Identify which cell holds the provided text, then report its [x, y] central coordinate. 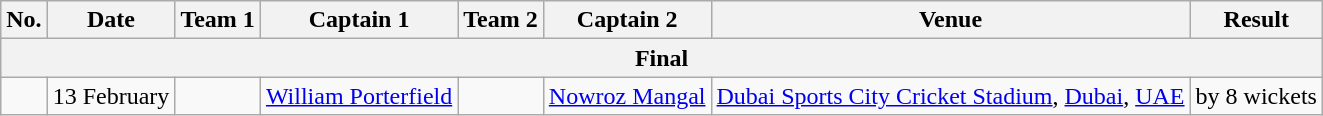
13 February [111, 96]
William Porterfield [358, 96]
by 8 wickets [1256, 96]
Team 1 [218, 20]
Date [111, 20]
Nowroz Mangal [627, 96]
Result [1256, 20]
Final [662, 58]
Dubai Sports City Cricket Stadium, Dubai, UAE [950, 96]
Venue [950, 20]
Captain 1 [358, 20]
Team 2 [501, 20]
Captain 2 [627, 20]
No. [24, 20]
